Extract the [X, Y] coordinate from the center of the cell holding the provided text.  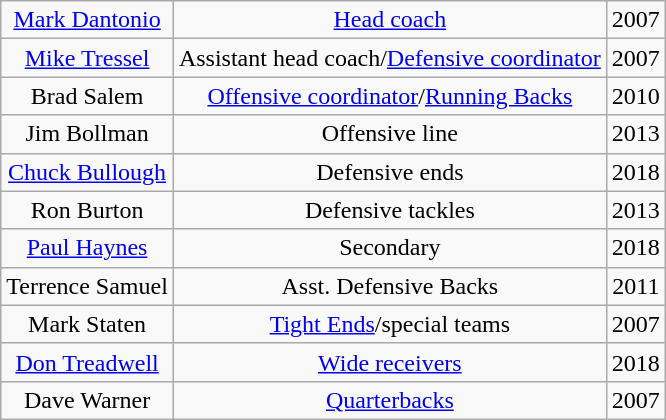
Mark Staten [88, 324]
Assistant head coach/Defensive coordinator [390, 58]
Mark Dantonio [88, 20]
Defensive ends [390, 172]
Mike Tressel [88, 58]
2011 [636, 286]
Secondary [390, 248]
Head coach [390, 20]
Brad Salem [88, 96]
Wide receivers [390, 362]
Chuck Bullough [88, 172]
Offensive coordinator/Running Backs [390, 96]
Terrence Samuel [88, 286]
Ron Burton [88, 210]
Dave Warner [88, 400]
Offensive line [390, 134]
Asst. Defensive Backs [390, 286]
2010 [636, 96]
Quarterbacks [390, 400]
Tight Ends/special teams [390, 324]
Paul Haynes [88, 248]
Jim Bollman [88, 134]
Defensive tackles [390, 210]
Don Treadwell [88, 362]
